Provide the [X, Y] coordinate of the cell's center where the given text is located.  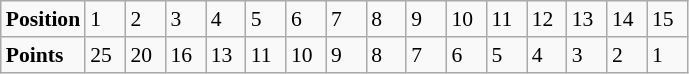
25 [105, 55]
12 [547, 19]
16 [185, 55]
14 [627, 19]
Position [43, 19]
Points [43, 55]
20 [145, 55]
15 [667, 19]
